Output the (x, y) coordinate of the center of the cell containing the given text.  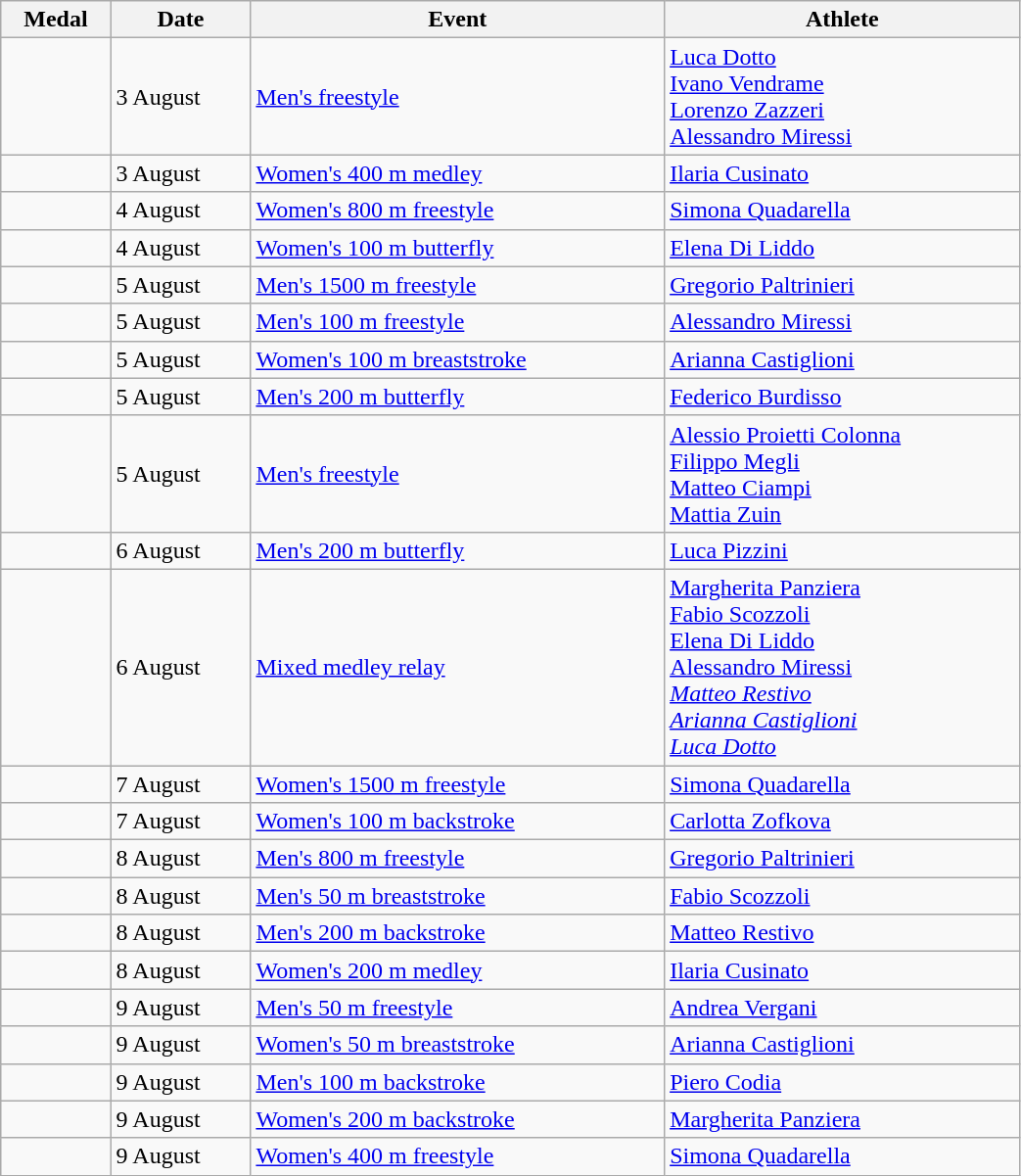
Women's 50 m breaststroke (458, 1045)
Women's 200 m backstroke (458, 1119)
Men's 200 m backstroke (458, 933)
Federico Burdisso (842, 397)
Women's 100 m backstroke (458, 822)
Luca DottoIvano VendrameLorenzo ZazzeriAlessandro Miressi (842, 96)
Matteo Restivo (842, 933)
Men's 100 m backstroke (458, 1082)
Event (458, 20)
Alessandro Miressi (842, 322)
Margherita PanzieraFabio ScozzoliElena Di LiddoAlessandro MiressiMatteo RestivoArianna CastiglioniLuca Dotto (842, 667)
Elena Di Liddo (842, 248)
Men's 800 m freestyle (458, 859)
Women's 100 m breaststroke (458, 359)
Medal (56, 20)
Women's 400 m medley (458, 173)
Men's 100 m freestyle (458, 322)
Men's 50 m freestyle (458, 1008)
Luca Pizzini (842, 550)
Piero Codia (842, 1082)
Athlete (842, 20)
Men's 50 m breaststroke (458, 896)
Women's 800 m freestyle (458, 211)
Women's 200 m medley (458, 970)
Alessio Proietti ColonnaFilippo MegliMatteo CiampiMattia Zuin (842, 474)
Women's 1500 m freestyle (458, 784)
Women's 100 m butterfly (458, 248)
Carlotta Zofkova (842, 822)
Mixed medley relay (458, 667)
Date (180, 20)
Fabio Scozzoli (842, 896)
Women's 400 m freestyle (458, 1156)
Andrea Vergani (842, 1008)
Men's 1500 m freestyle (458, 285)
Margherita Panziera (842, 1119)
